For the text-containing cell, return its midpoint in [X, Y] coordinate format. 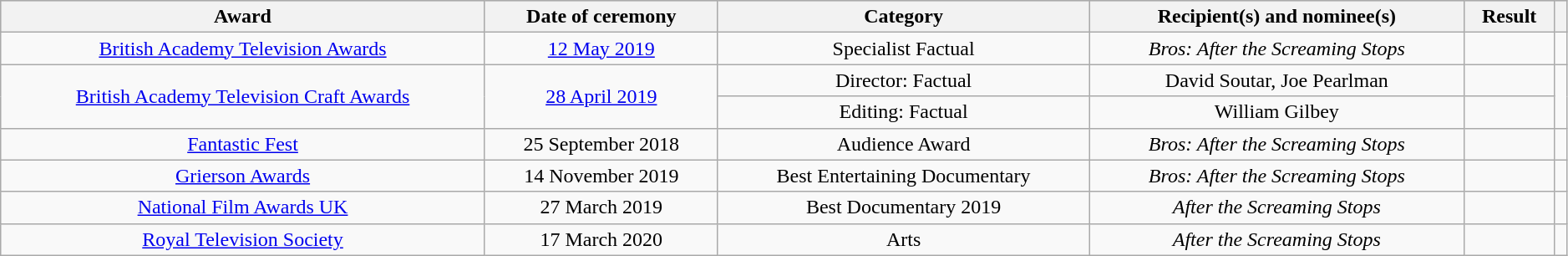
David Soutar, Joe Pearlman [1276, 80]
28 April 2019 [601, 96]
27 March 2019 [601, 207]
Category [904, 17]
National Film Awards UK [243, 207]
Arts [904, 239]
Fantastic Fest [243, 144]
British Academy Television Craft Awards [243, 96]
17 March 2020 [601, 239]
William Gilbey [1276, 112]
Best Documentary 2019 [904, 207]
Editing: Factual [904, 112]
Best Entertaining Documentary [904, 176]
Grierson Awards [243, 176]
Date of ceremony [601, 17]
25 September 2018 [601, 144]
Result [1510, 17]
12 May 2019 [601, 49]
14 November 2019 [601, 176]
British Academy Television Awards [243, 49]
Royal Television Society [243, 239]
Director: Factual [904, 80]
Recipient(s) and nominee(s) [1276, 17]
Award [243, 17]
Audience Award [904, 144]
Specialist Factual [904, 49]
